Output the [X, Y] coordinate of the center of the cell containing the given text.  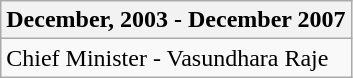
Chief Minister - Vasundhara Raje [176, 58]
December, 2003 - December 2007 [176, 20]
